Return [x, y] of the center of cell containing provided text 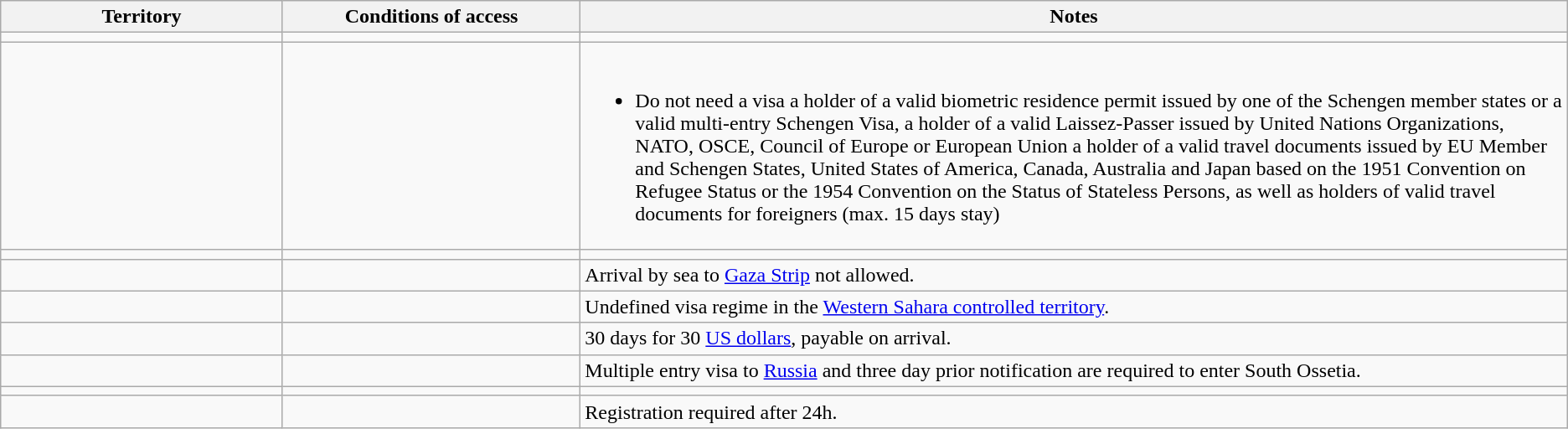
Conditions of access [431, 17]
Undefined visa regime in the Western Sahara controlled territory. [1074, 307]
Registration required after 24h. [1074, 411]
Arrival by sea to Gaza Strip not allowed. [1074, 275]
Notes [1074, 17]
Multiple entry visa to Russia and three day prior notification are required to enter South Ossetia. [1074, 370]
Territory [142, 17]
30 days for 30 US dollars, payable on arrival. [1074, 339]
